Return the [x, y] coordinate for the center point of the cell that contains the specified text.  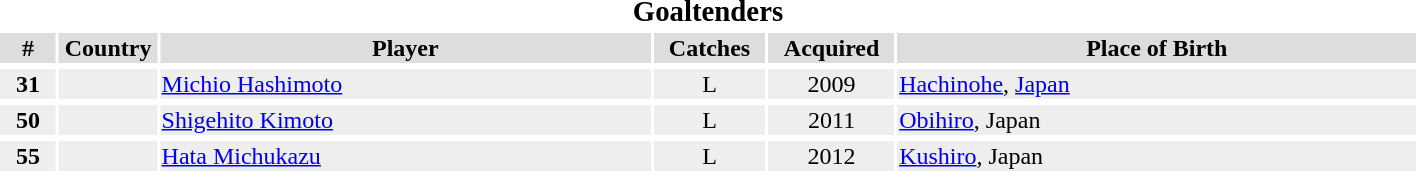
Acquired [832, 48]
Hachinohe, Japan [1157, 84]
Obihiro, Japan [1157, 120]
50 [28, 120]
2012 [832, 156]
Shigehito Kimoto [405, 120]
2011 [832, 120]
# [28, 48]
2009 [832, 84]
Michio Hashimoto [405, 84]
Country [108, 48]
Place of Birth [1157, 48]
Catches [709, 48]
31 [28, 84]
Kushiro, Japan [1157, 156]
Player [405, 48]
55 [28, 156]
Hata Michukazu [405, 156]
